Provide the (x, y) coordinate of the cell's center where the given text is located.  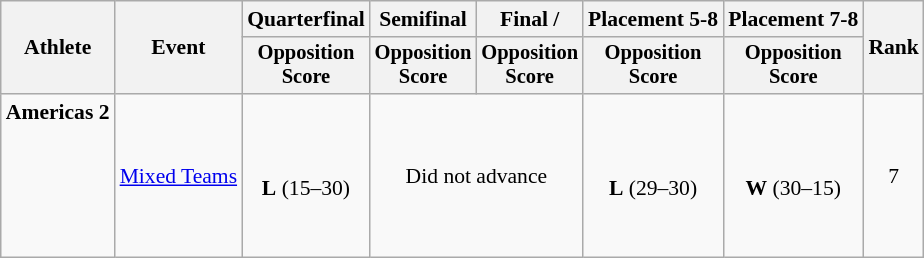
Mixed Teams (179, 176)
Athlete (58, 48)
W (30–15) (793, 176)
Event (179, 48)
Rank (894, 48)
L (15–30) (306, 176)
Placement 7-8 (793, 19)
Americas 2 (58, 176)
L (29–30) (653, 176)
Semifinal (424, 19)
Final / (530, 19)
Quarterfinal (306, 19)
7 (894, 176)
Placement 5-8 (653, 19)
Did not advance (476, 176)
